Pinpoint the cell where the given text exists, returning its [x, y] midpoint coordinate. 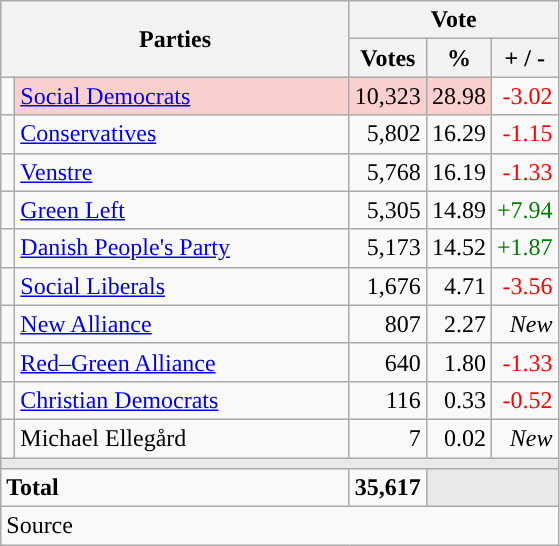
4.71 [458, 286]
Green Left [182, 210]
16.29 [458, 134]
Parties [176, 39]
1,676 [388, 286]
Red–Green Alliance [182, 362]
+7.94 [524, 210]
14.89 [458, 210]
Christian Democrats [182, 400]
0.33 [458, 400]
Social Liberals [182, 286]
1.80 [458, 362]
7 [388, 438]
28.98 [458, 96]
640 [388, 362]
5,305 [388, 210]
5,768 [388, 172]
2.27 [458, 324]
807 [388, 324]
Source [280, 526]
0.02 [458, 438]
-0.52 [524, 400]
Danish People's Party [182, 248]
New Alliance [182, 324]
Michael Ellegård [182, 438]
+ / - [524, 58]
Vote [454, 20]
116 [388, 400]
Social Democrats [182, 96]
-3.56 [524, 286]
5,173 [388, 248]
5,802 [388, 134]
Venstre [182, 172]
35,617 [388, 488]
16.19 [458, 172]
Votes [388, 58]
+1.87 [524, 248]
% [458, 58]
10,323 [388, 96]
-3.02 [524, 96]
-1.15 [524, 134]
Total [176, 488]
14.52 [458, 248]
Conservatives [182, 134]
